Capture the cell that displays the provided text and extract its [x, y] central coordinate. 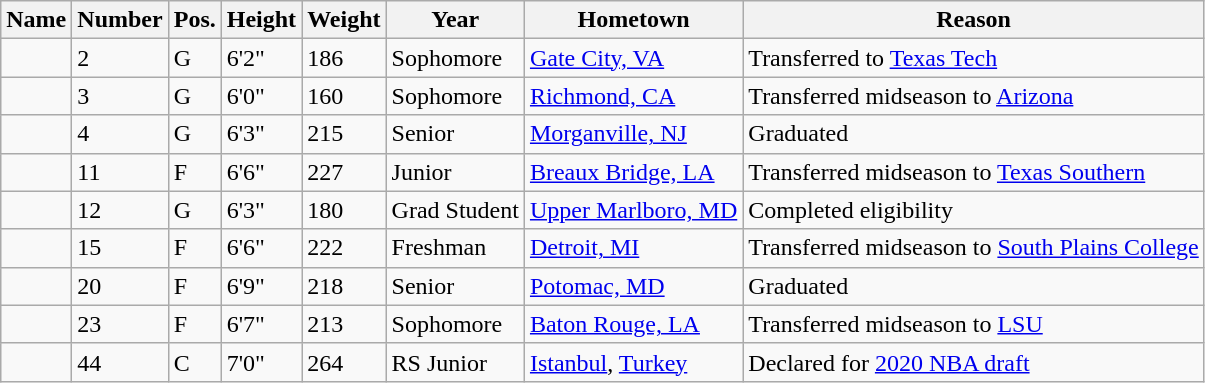
20 [120, 286]
Potomac, MD [633, 286]
6'0" [261, 96]
44 [120, 362]
180 [344, 210]
Name [36, 20]
218 [344, 286]
Transferred midseason to South Plains College [974, 248]
213 [344, 324]
6'9" [261, 286]
Transferred midseason to Arizona [974, 96]
Height [261, 20]
Year [455, 20]
C [194, 362]
Richmond, CA [633, 96]
186 [344, 58]
264 [344, 362]
Gate City, VA [633, 58]
Transferred midseason to Texas Southern [974, 172]
Detroit, MI [633, 248]
215 [344, 134]
7'0" [261, 362]
15 [120, 248]
Reason [974, 20]
Hometown [633, 20]
12 [120, 210]
Completed eligibility [974, 210]
4 [120, 134]
6'2" [261, 58]
227 [344, 172]
Weight [344, 20]
2 [120, 58]
RS Junior [455, 362]
160 [344, 96]
23 [120, 324]
Junior [455, 172]
Transferred midseason to LSU [974, 324]
Number [120, 20]
Baton Rouge, LA [633, 324]
Transferred to Texas Tech [974, 58]
3 [120, 96]
Breaux Bridge, LA [633, 172]
Morganville, NJ [633, 134]
11 [120, 172]
Upper Marlboro, MD [633, 210]
Declared for 2020 NBA draft [974, 362]
Freshman [455, 248]
6'7" [261, 324]
Pos. [194, 20]
Grad Student [455, 210]
Istanbul, Turkey [633, 362]
222 [344, 248]
